Search for the cell housing the specified text and yield its [X, Y] center coordinate. 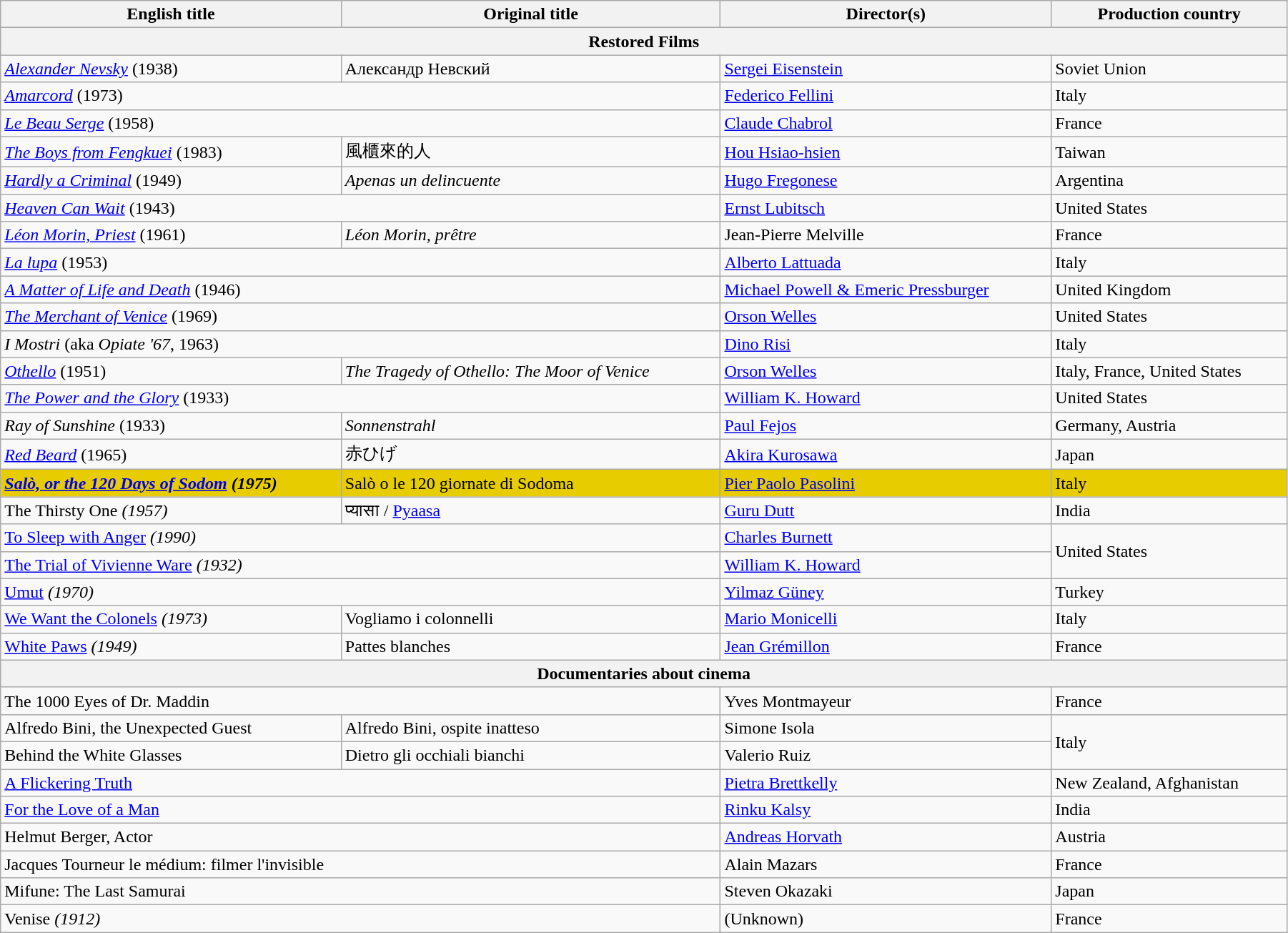
Pier Paolo Pasolini [886, 483]
To Sleep with Anger (1990) [360, 538]
Heaven Can Wait (1943) [360, 208]
Original title [530, 14]
Steven Okazaki [886, 892]
Restored Films [644, 41]
Sonnenstrahl [530, 425]
We Want the Colonels (1973) [172, 619]
Salò o le 120 giornate di Sodoma [530, 483]
Director(s) [886, 14]
Austria [1169, 837]
Pattes blanches [530, 646]
The 1000 Eyes of Dr. Maddin [360, 701]
Paul Fejos [886, 425]
I Mostri (aka Opiate '67, 1963) [360, 344]
Hou Hsiao-hsien [886, 152]
Yves Montmayeur [886, 701]
Александр Невский [530, 69]
Michael Powell & Emeric Pressburger [886, 290]
The Thirsty One (1957) [172, 510]
Jean-Pierre Melville [886, 235]
Ernst Lubitsch [886, 208]
Vogliamo i colonnelli [530, 619]
Turkey [1169, 592]
Salò, or the 120 Days of Sodom (1975) [172, 483]
Claude Chabrol [886, 123]
Mifune: The Last Samurai [360, 892]
Jean Grémillon [886, 646]
La lupa (1953) [360, 262]
Alberto Lattuada [886, 262]
Documentaries about cinema [644, 673]
Le Beau Serge (1958) [360, 123]
Ray of Sunshine (1933) [172, 425]
Yilmaz Güney [886, 592]
Taiwan [1169, 152]
Italy, France, United States [1169, 371]
Production country [1169, 14]
English title [172, 14]
Federico Fellini [886, 96]
United Kingdom [1169, 290]
Léon Morin, prêtre [530, 235]
Hugo Fregonese [886, 181]
Alain Mazars [886, 864]
赤ひげ [530, 455]
White Paws (1949) [172, 646]
The Trial of Vivienne Ware (1932) [360, 565]
Akira Kurosawa [886, 455]
New Zealand, Afghanistan [1169, 783]
Umut (1970) [360, 592]
The Power and the Glory (1933) [360, 398]
Venise (1912) [360, 919]
Dino Risi [886, 344]
Alexander Nevsky (1938) [172, 69]
Behind the White Glasses [172, 755]
Andreas Horvath [886, 837]
The Boys from Fengkuei (1983) [172, 152]
The Tragedy of Othello: The Moor of Venice [530, 371]
For the Love of a Man [360, 810]
Alfredo Bini, ospite inatteso [530, 728]
The Merchant of Venice (1969) [360, 317]
Léon Morin, Priest (1961) [172, 235]
Simone Isola [886, 728]
Jacques Tourneur le médium: filmer l'invisible [360, 864]
Mario Monicelli [886, 619]
Argentina [1169, 181]
Valerio Ruiz [886, 755]
Rinku Kalsy [886, 810]
Helmut Berger, Actor [360, 837]
A Matter of Life and Death (1946) [360, 290]
Pietra Brettkelly [886, 783]
Germany, Austria [1169, 425]
Soviet Union [1169, 69]
प्यासा / Pyaasa [530, 510]
Dietro gli occhiali bianchi [530, 755]
(Unknown) [886, 919]
Othello (1951) [172, 371]
Sergei Eisenstein [886, 69]
A Flickering Truth [360, 783]
Red Beard (1965) [172, 455]
Amarcord (1973) [360, 96]
Charles Burnett [886, 538]
Guru Dutt [886, 510]
Alfredo Bini, the Unexpected Guest [172, 728]
Hardly a Criminal (1949) [172, 181]
風櫃來的人 [530, 152]
Apenas un delincuente [530, 181]
